Capture the cell that displays the provided text and extract its (x, y) central coordinate. 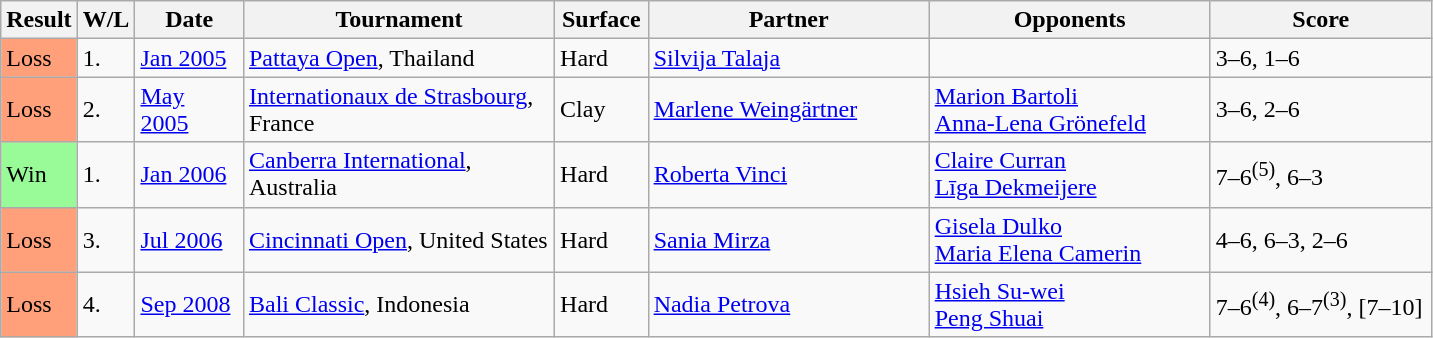
Clay (602, 110)
Tournament (398, 20)
Score (1320, 20)
Result (39, 20)
Sania Mirza (788, 240)
7–6(4), 6–7(3), [7–10] (1320, 304)
Marion Bartoli Anna-Lena Grönefeld (1070, 110)
W/L (106, 20)
Internationaux de Strasbourg, France (398, 110)
Pattaya Open, Thailand (398, 58)
3. (106, 240)
Claire Curran Līga Dekmeijere (1070, 174)
Roberta Vinci (788, 174)
Opponents (1070, 20)
Surface (602, 20)
Jul 2006 (190, 240)
Gisela Dulko Maria Elena Camerin (1070, 240)
Bali Classic, Indonesia (398, 304)
Canberra International, Australia (398, 174)
Sep 2008 (190, 304)
Nadia Petrova (788, 304)
Cincinnati Open, United States (398, 240)
Jan 2006 (190, 174)
May 2005 (190, 110)
Silvija Talaja (788, 58)
Marlene Weingärtner (788, 110)
3–6, 1–6 (1320, 58)
4–6, 6–3, 2–6 (1320, 240)
Date (190, 20)
Hsieh Su-wei Peng Shuai (1070, 304)
7–6(5), 6–3 (1320, 174)
3–6, 2–6 (1320, 110)
4. (106, 304)
2. (106, 110)
Win (39, 174)
Jan 2005 (190, 58)
Partner (788, 20)
